Provide the (X, Y) coordinate of the cell's center where the given text is located.  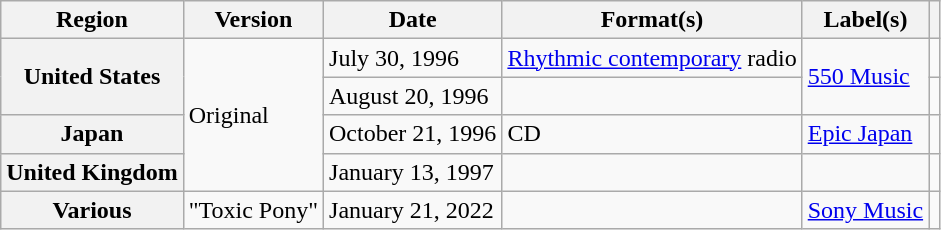
January 21, 2022 (413, 210)
Date (413, 20)
Epic Japan (865, 134)
Rhythmic contemporary radio (652, 58)
Label(s) (865, 20)
Version (253, 20)
Format(s) (652, 20)
Various (92, 210)
August 20, 1996 (413, 96)
October 21, 1996 (413, 134)
550 Music (865, 77)
Original (253, 115)
"Toxic Pony" (253, 210)
July 30, 1996 (413, 58)
January 13, 1997 (413, 172)
United States (92, 77)
Japan (92, 134)
CD (652, 134)
Sony Music (865, 210)
United Kingdom (92, 172)
Region (92, 20)
